Return the (x, y) coordinate for the center point of the cell that contains the specified text.  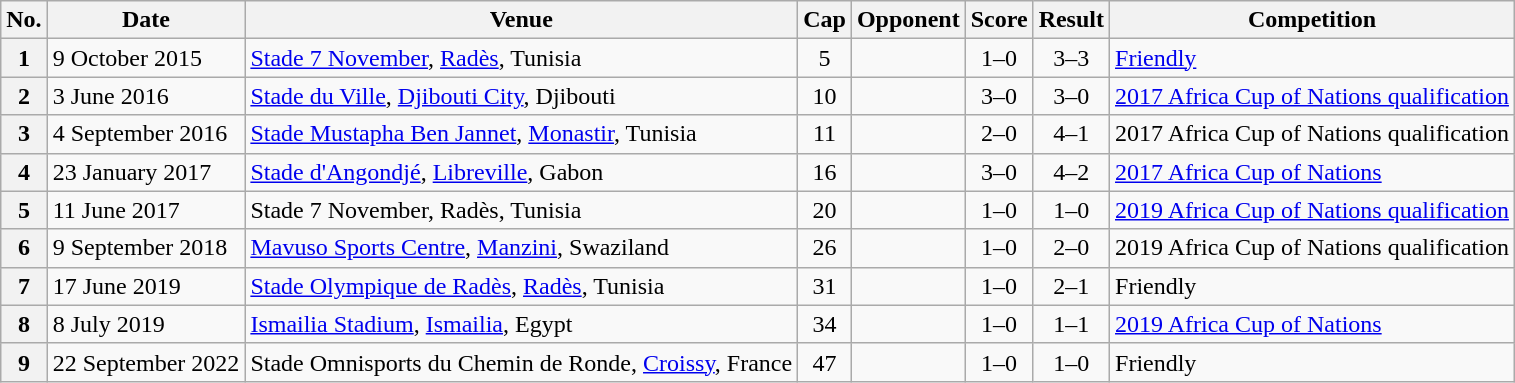
Stade d'Angondjé, Libreville, Gabon (522, 172)
10 (825, 96)
4 September 2016 (146, 134)
8 (24, 324)
Mavuso Sports Centre, Manzini, Swaziland (522, 248)
Cap (825, 20)
Ismailia Stadium, Ismailia, Egypt (522, 324)
11 June 2017 (146, 210)
8 July 2019 (146, 324)
2–1 (1071, 286)
2017 Africa Cup of Nations (1312, 172)
Stade du Ville, Djibouti City, Djibouti (522, 96)
20 (825, 210)
9 October 2015 (146, 58)
1–1 (1071, 324)
Result (1071, 20)
26 (825, 248)
9 (24, 362)
47 (825, 362)
Date (146, 20)
3–3 (1071, 58)
Venue (522, 20)
Opponent (908, 20)
34 (825, 324)
No. (24, 20)
3 June 2016 (146, 96)
Stade Mustapha Ben Jannet, Monastir, Tunisia (522, 134)
16 (825, 172)
31 (825, 286)
3 (24, 134)
1 (24, 58)
9 September 2018 (146, 248)
2019 Africa Cup of Nations (1312, 324)
6 (24, 248)
4–1 (1071, 134)
22 September 2022 (146, 362)
Score (999, 20)
17 June 2019 (146, 286)
7 (24, 286)
4–2 (1071, 172)
23 January 2017 (146, 172)
Stade Omnisports du Chemin de Ronde, Croissy, France (522, 362)
11 (825, 134)
Stade Olympique de Radès, Radès, Tunisia (522, 286)
2 (24, 96)
Competition (1312, 20)
4 (24, 172)
